For the text-containing cell, return its midpoint in (x, y) coordinate format. 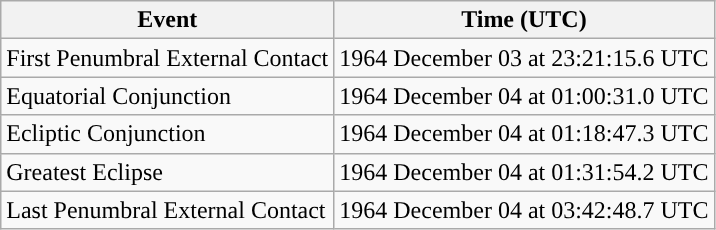
Last Penumbral External Contact (168, 210)
Event (168, 20)
1964 December 03 at 23:21:15.6 UTC (524, 58)
1964 December 04 at 01:31:54.2 UTC (524, 172)
Greatest Eclipse (168, 172)
Ecliptic Conjunction (168, 134)
Time (UTC) (524, 20)
1964 December 04 at 01:00:31.0 UTC (524, 96)
Equatorial Conjunction (168, 96)
1964 December 04 at 03:42:48.7 UTC (524, 210)
1964 December 04 at 01:18:47.3 UTC (524, 134)
First Penumbral External Contact (168, 58)
